Detect which cell encompasses the target text, then output its [X, Y] center coordinate. 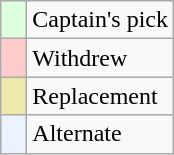
Captain's pick [100, 20]
Withdrew [100, 58]
Alternate [100, 134]
Replacement [100, 96]
